Pinpoint the cell where the given text exists, returning its (X, Y) midpoint coordinate. 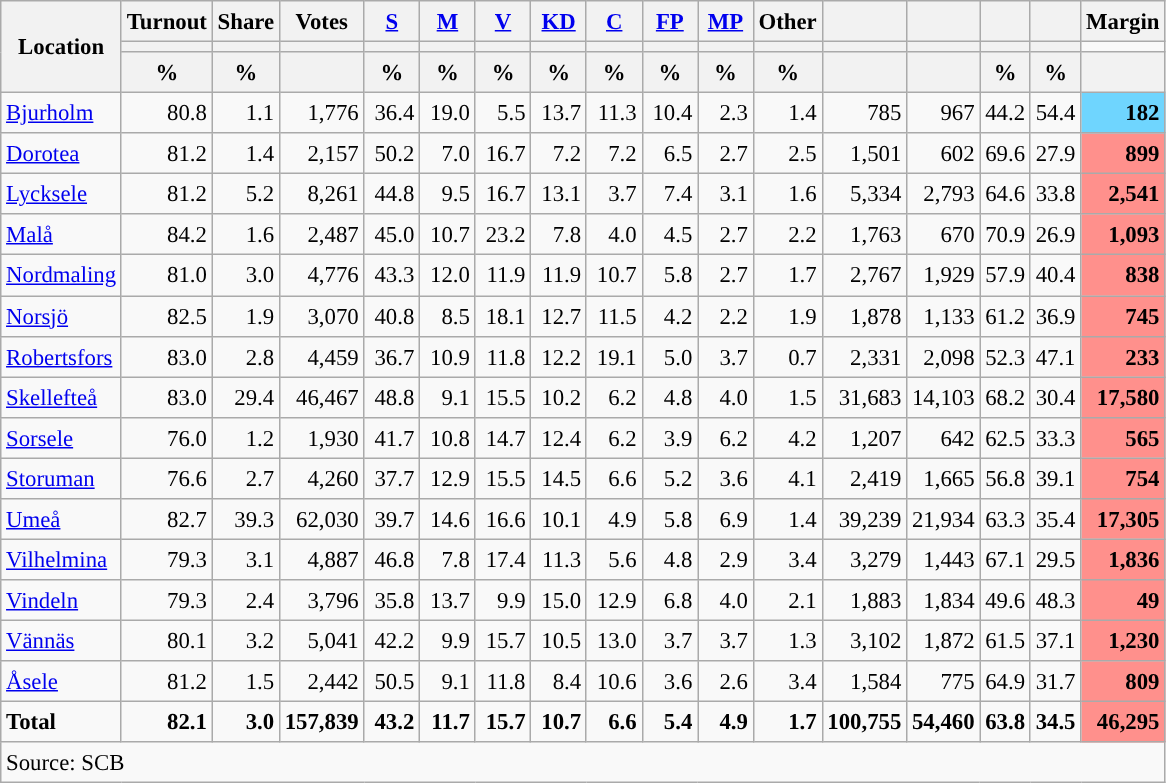
233 (1123, 356)
8,261 (322, 194)
745 (1123, 316)
Bjurholm (62, 114)
16.6 (503, 520)
82.7 (166, 520)
50.2 (392, 154)
Margin (1123, 22)
39.3 (246, 520)
40.8 (392, 316)
2.8 (246, 356)
5,041 (322, 640)
14.7 (503, 438)
57.9 (1005, 276)
29.5 (1055, 560)
63.8 (1005, 722)
2.9 (726, 560)
19.0 (448, 114)
64.6 (1005, 194)
4,887 (322, 560)
3.2 (246, 640)
49.6 (1005, 600)
39.1 (1055, 478)
1,584 (864, 682)
10.9 (448, 356)
3,102 (864, 640)
68.2 (1005, 398)
43.3 (392, 276)
8.5 (448, 316)
7.4 (670, 194)
46.8 (392, 560)
5,334 (864, 194)
45.0 (392, 234)
1,776 (322, 114)
17,580 (1123, 398)
12.0 (448, 276)
0.7 (788, 356)
1,878 (864, 316)
84.2 (166, 234)
13.0 (614, 640)
FP (670, 22)
4,260 (322, 478)
670 (944, 234)
6.8 (670, 600)
54,460 (944, 722)
602 (944, 154)
76.6 (166, 478)
182 (1123, 114)
11.5 (614, 316)
70.9 (1005, 234)
48.3 (1055, 600)
2,098 (944, 356)
C (614, 22)
2.6 (726, 682)
Total (62, 722)
2.5 (788, 154)
5.0 (670, 356)
46,467 (322, 398)
2,419 (864, 478)
50.5 (392, 682)
31,683 (864, 398)
1,872 (944, 640)
62.5 (1005, 438)
Malå (62, 234)
4.1 (788, 478)
Vännäs (62, 640)
47.1 (1055, 356)
1.1 (246, 114)
36.7 (392, 356)
Nordmaling (62, 276)
37.7 (392, 478)
3,796 (322, 600)
1,929 (944, 276)
61.2 (1005, 316)
64.9 (1005, 682)
81.0 (166, 276)
M (448, 22)
2,331 (864, 356)
18.1 (503, 316)
48.8 (392, 398)
14,103 (944, 398)
41.7 (392, 438)
10.6 (614, 682)
10.5 (559, 640)
30.4 (1055, 398)
1,133 (944, 316)
69.6 (1005, 154)
1,443 (944, 560)
14.5 (559, 478)
7.0 (448, 154)
KD (559, 22)
1,930 (322, 438)
5.4 (670, 722)
3,070 (322, 316)
MP (726, 22)
39.7 (392, 520)
80.8 (166, 114)
44.2 (1005, 114)
2,157 (322, 154)
8.4 (559, 682)
17.4 (503, 560)
754 (1123, 478)
2,767 (864, 276)
26.9 (1055, 234)
6.5 (670, 154)
1.2 (246, 438)
Storuman (62, 478)
838 (1123, 276)
Sorsele (62, 438)
17,305 (1123, 520)
10.1 (559, 520)
10.8 (448, 438)
12.4 (559, 438)
809 (1123, 682)
36.4 (392, 114)
76.0 (166, 438)
1,093 (1123, 234)
37.1 (1055, 640)
6.9 (726, 520)
5.6 (614, 560)
39,239 (864, 520)
23.2 (503, 234)
2,541 (1123, 194)
Norsjö (62, 316)
642 (944, 438)
Vindeln (62, 600)
29.4 (246, 398)
4,459 (322, 356)
2,487 (322, 234)
Åsele (62, 682)
27.9 (1055, 154)
82.5 (166, 316)
S (392, 22)
44.8 (392, 194)
80.1 (166, 640)
V (503, 22)
19.1 (614, 356)
Other (788, 22)
40.4 (1055, 276)
Votes (322, 22)
34.5 (1055, 722)
35.8 (392, 600)
Turnout (166, 22)
4,776 (322, 276)
100,755 (864, 722)
21,934 (944, 520)
63.3 (1005, 520)
12.2 (559, 356)
36.9 (1055, 316)
2,442 (322, 682)
42.2 (392, 640)
61.5 (1005, 640)
1,763 (864, 234)
1,230 (1123, 640)
31.7 (1055, 682)
11.7 (448, 722)
46,295 (1123, 722)
Share (246, 22)
2.4 (246, 600)
33.3 (1055, 438)
13.1 (559, 194)
10.4 (670, 114)
1,834 (944, 600)
785 (864, 114)
775 (944, 682)
Umeå (62, 520)
1,883 (864, 600)
967 (944, 114)
1,665 (944, 478)
Vilhelmina (62, 560)
2,793 (944, 194)
Robertsfors (62, 356)
5.5 (503, 114)
62,030 (322, 520)
1,836 (1123, 560)
43.2 (392, 722)
899 (1123, 154)
49 (1123, 600)
35.4 (1055, 520)
Skellefteå (62, 398)
2.3 (726, 114)
33.8 (1055, 194)
9.5 (448, 194)
56.8 (1005, 478)
Source: SCB (583, 762)
1,501 (864, 154)
67.1 (1005, 560)
Dorotea (62, 154)
565 (1123, 438)
15.0 (559, 600)
1,207 (864, 438)
2.1 (788, 600)
52.3 (1005, 356)
82.1 (166, 722)
12.7 (559, 316)
157,839 (322, 722)
3.9 (670, 438)
10.2 (559, 398)
3,279 (864, 560)
Location (62, 47)
1.3 (788, 640)
Lycksele (62, 194)
54.4 (1055, 114)
14.6 (448, 520)
4.5 (670, 234)
